Detect which cell encompasses the target text, then output its [X, Y] center coordinate. 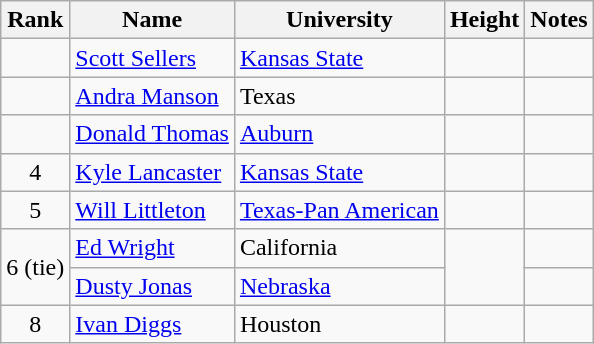
Nebraska [339, 286]
8 [36, 324]
Will Littleton [152, 210]
Kyle Lancaster [152, 172]
University [339, 20]
Texas [339, 96]
Donald Thomas [152, 134]
Scott Sellers [152, 58]
6 (tie) [36, 267]
Name [152, 20]
5 [36, 210]
Ed Wright [152, 248]
Houston [339, 324]
Notes [559, 20]
Dusty Jonas [152, 286]
Andra Manson [152, 96]
Rank [36, 20]
Height [484, 20]
4 [36, 172]
Auburn [339, 134]
Texas-Pan American [339, 210]
California [339, 248]
Ivan Diggs [152, 324]
